For the text-containing cell, return its midpoint in [x, y] coordinate format. 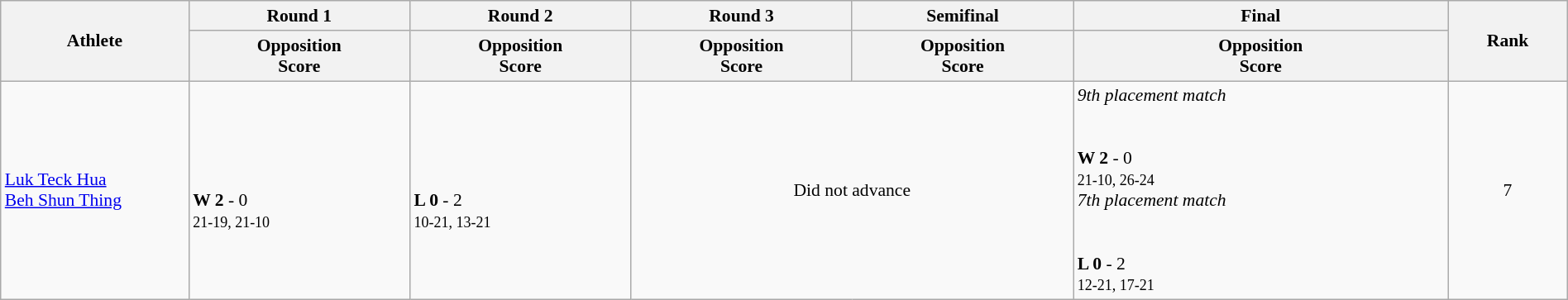
W 2 - 021-19, 21-10 [299, 190]
Did not advance [852, 190]
L 0 - 210-21, 13-21 [519, 190]
Athlete [94, 41]
Final [1260, 16]
Semifinal [963, 16]
Luk Teck HuaBeh Shun Thing [94, 190]
Rank [1508, 41]
Round 1 [299, 16]
Round 2 [519, 16]
7 [1508, 190]
Round 3 [741, 16]
9th placement matchW 2 - 021-10, 26-247th placement matchL 0 - 212-21, 17-21 [1260, 190]
